Search for the cell housing the specified text and yield its (X, Y) center coordinate. 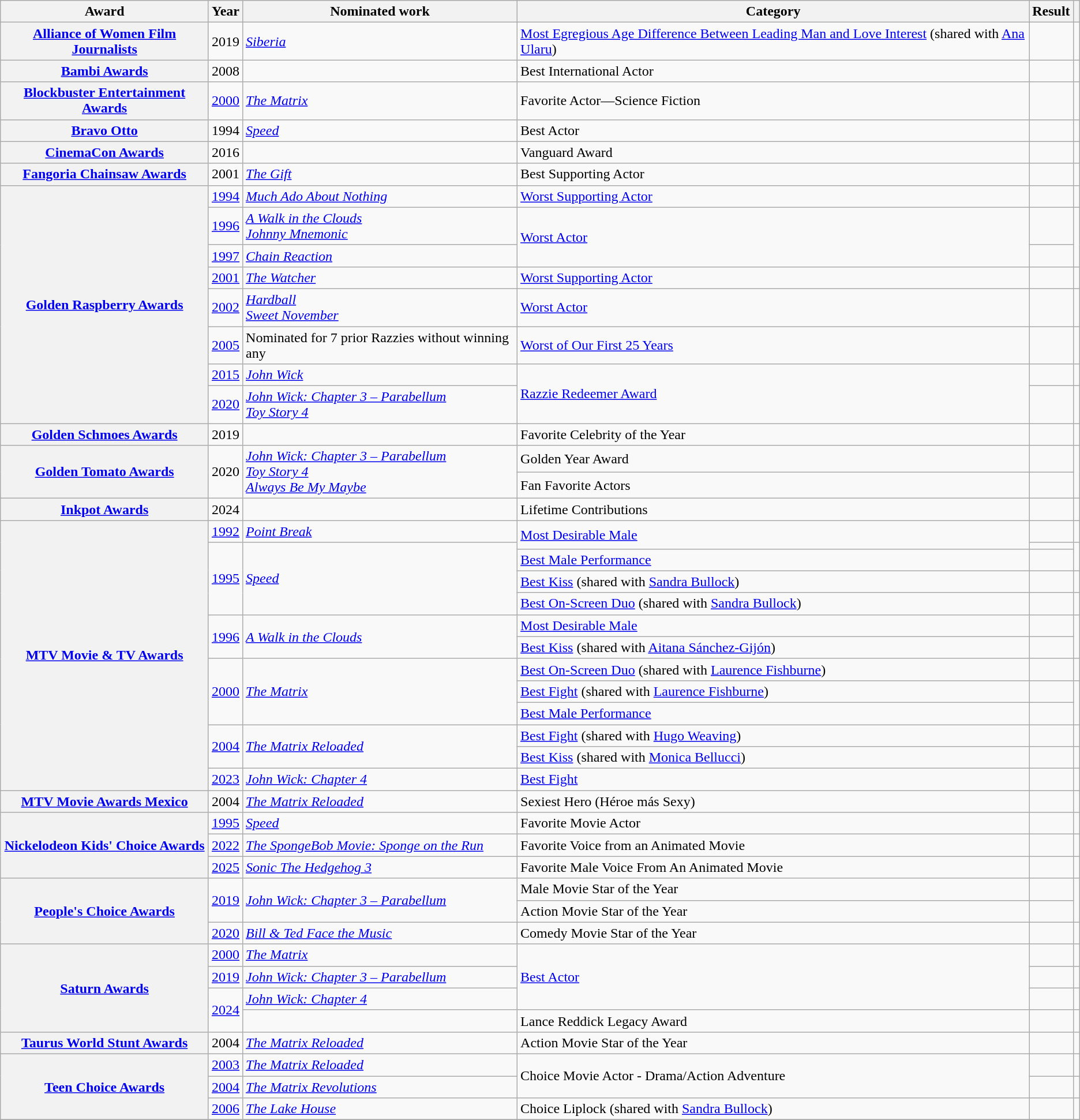
Fangoria Chainsaw Awards (105, 174)
Best Kiss (shared with Sandra Bullock) (773, 582)
Favorite Male Voice From An Animated Movie (773, 867)
MTV Movie Awards Mexico (105, 801)
Bravo Otto (105, 130)
Best Kiss (shared with Monica Bellucci) (773, 758)
The SpongeBob Movie: Sponge on the Run (380, 845)
Best On-Screen Duo (shared with Sandra Bullock) (773, 604)
Award (105, 12)
Category (773, 12)
Golden Raspberry Awards (105, 304)
Most Egregious Age Difference Between Leading Man and Love Interest (shared with Ana Ularu) (773, 42)
Golden Year Award (773, 459)
2005 (225, 345)
Favorite Movie Actor (773, 823)
Lifetime Contributions (773, 510)
2002 (225, 307)
Male Movie Star of the Year (773, 889)
CinemaCon Awards (105, 152)
Razzie Redeemer Award (773, 394)
Best On-Screen Duo (shared with Laurence Fishburne) (773, 669)
Best Kiss (shared with Aitana Sánchez-Gijón) (773, 647)
A Walk in the CloudsJohnny Mnemonic (380, 226)
HardballSweet November (380, 307)
2016 (225, 152)
Favorite Actor—Science Fiction (773, 100)
Chain Reaction (380, 256)
1992 (225, 531)
The Matrix Revolutions (380, 1087)
Year (225, 12)
People's Choice Awards (105, 911)
Worst of Our First 25 Years (773, 345)
Lance Reddick Legacy Award (773, 1021)
Fan Favorite Actors (773, 485)
The Lake House (380, 1109)
Golden Schmoes Awards (105, 434)
A Walk in the Clouds (380, 636)
John Wick: Chapter 3 – ParabellumToy Story 4 (380, 405)
2022 (225, 845)
Golden Tomato Awards (105, 472)
John Wick: Chapter 3 – ParabellumToy Story 4Always Be My Maybe (380, 472)
2023 (225, 780)
1997 (225, 256)
Best Fight (shared with Hugo Weaving) (773, 736)
Inkpot Awards (105, 510)
Sexiest Hero (Héroe más Sexy) (773, 801)
2003 (225, 1065)
Bill & Ted Face the Music (380, 933)
Result (1051, 12)
Best Fight (shared with Laurence Fishburne) (773, 691)
Best International Actor (773, 71)
Best Supporting Actor (773, 174)
Saturn Awards (105, 988)
Taurus World Stunt Awards (105, 1043)
Vanguard Award (773, 152)
Choice Liplock (shared with Sandra Bullock) (773, 1109)
Teen Choice Awards (105, 1087)
Nickelodeon Kids' Choice Awards (105, 845)
Favorite Voice from an Animated Movie (773, 845)
The Watcher (380, 278)
Sonic The Hedgehog 3 (380, 867)
2025 (225, 867)
Choice Movie Actor - Drama/Action Adventure (773, 1076)
2015 (225, 375)
Bambi Awards (105, 71)
Best Fight (773, 780)
Comedy Movie Star of the Year (773, 933)
The Gift (380, 174)
Nominated work (380, 12)
Much Ado About Nothing (380, 196)
Point Break (380, 531)
2008 (225, 71)
MTV Movie & TV Awards (105, 655)
John Wick (380, 375)
Nominated for 7 prior Razzies without winning any (380, 345)
Alliance of Women Film Journalists (105, 42)
Favorite Celebrity of the Year (773, 434)
Blockbuster Entertainment Awards (105, 100)
Siberia (380, 42)
2006 (225, 1109)
